Search for the cell housing the specified text and yield its [x, y] center coordinate. 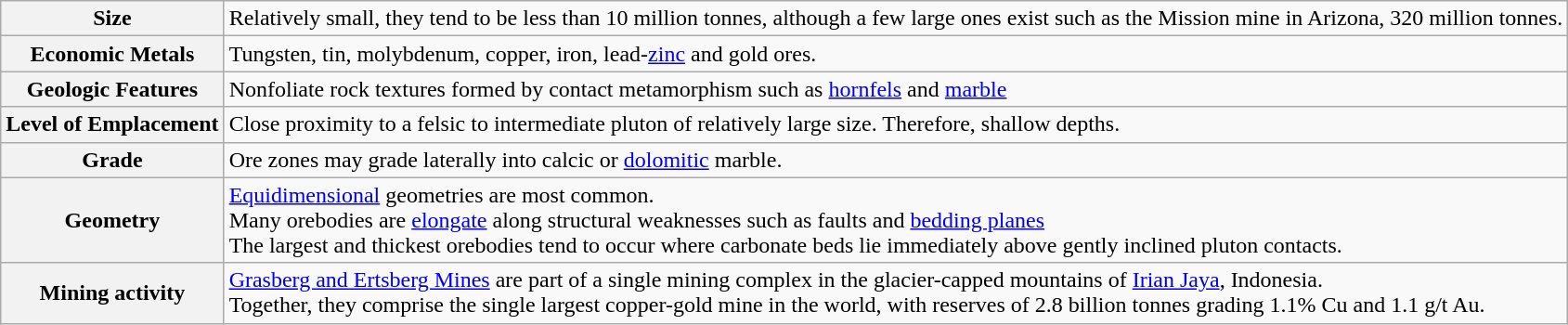
Tungsten, tin, molybdenum, copper, iron, lead-zinc and gold ores. [896, 54]
Economic Metals [112, 54]
Close proximity to a felsic to intermediate pluton of relatively large size. Therefore, shallow depths. [896, 124]
Nonfoliate rock textures formed by contact metamorphism such as hornfels and marble [896, 89]
Geologic Features [112, 89]
Level of Emplacement [112, 124]
Mining activity [112, 293]
Geometry [112, 220]
Size [112, 19]
Grade [112, 160]
Ore zones may grade laterally into calcic or dolomitic marble. [896, 160]
